From the cell containing the given text, extract its center point as [X, Y] coordinate. 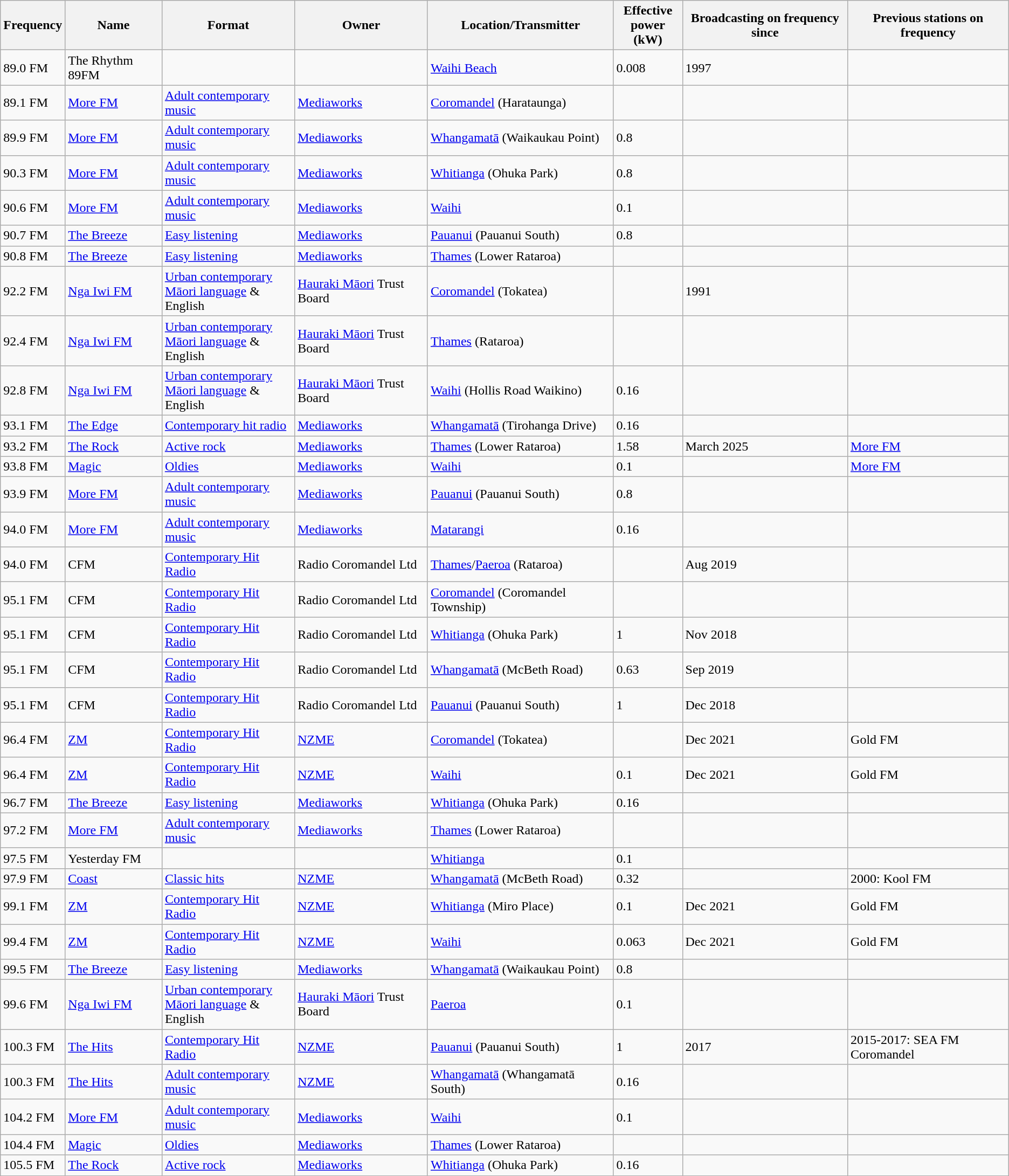
99.6 FM [33, 1005]
93.9 FM [33, 495]
Dec 2018 [765, 705]
March 2025 [765, 446]
Sep 2019 [765, 669]
Effectivepower (kW) [648, 25]
0.63 [648, 669]
Whitianga (Miro Place) [521, 907]
2015-2017: SEA FM Coromandel [928, 1047]
93.8 FM [33, 467]
0.008 [648, 68]
2000: Kool FM [928, 878]
Coromandel (Harataunga) [521, 102]
Previous stations on frequency [928, 25]
Nov 2018 [765, 635]
104.2 FM [33, 1117]
97.5 FM [33, 858]
Coromandel (Coromandel Township) [521, 599]
1991 [765, 291]
Name [114, 25]
2017 [765, 1047]
Waihi Beach [521, 68]
90.7 FM [33, 236]
104.4 FM [33, 1145]
Waihi (Hollis Road Waikino) [521, 390]
90.3 FM [33, 172]
92.2 FM [33, 291]
105.5 FM [33, 1165]
92.4 FM [33, 341]
Whangamatā (Tirohanga Drive) [521, 425]
1.58 [648, 446]
92.8 FM [33, 390]
Frequency [33, 25]
Format [228, 25]
89.9 FM [33, 138]
Coast [114, 878]
Yesterday FM [114, 858]
0.063 [648, 941]
1997 [765, 68]
97.9 FM [33, 878]
Aug 2019 [765, 565]
Paeroa [521, 1005]
89.1 FM [33, 102]
0.32 [648, 878]
89.0 FM [33, 68]
93.2 FM [33, 446]
The Edge [114, 425]
99.4 FM [33, 941]
Whitianga [521, 858]
97.2 FM [33, 830]
Owner [361, 25]
96.7 FM [33, 803]
The Rhythm 89FM [114, 68]
Thames (Rataroa) [521, 341]
93.1 FM [33, 425]
Thames/Paeroa (Rataroa) [521, 565]
Location/Transmitter [521, 25]
Contemporary hit radio [228, 425]
90.6 FM [33, 208]
Broadcasting on frequency since [765, 25]
99.1 FM [33, 907]
Classic hits [228, 878]
Whangamatā (Whangamatā South) [521, 1082]
99.5 FM [33, 970]
90.8 FM [33, 256]
Matarangi [521, 529]
